From the cell containing the given text, extract its center point as (X, Y) coordinate. 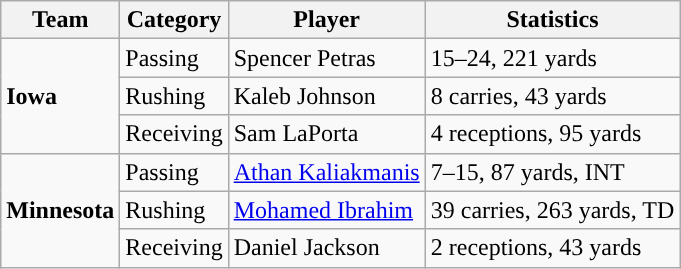
Team (60, 20)
Athan Kaliakmanis (326, 172)
2 receptions, 43 yards (552, 248)
Statistics (552, 20)
39 carries, 263 yards, TD (552, 210)
Sam LaPorta (326, 134)
7–15, 87 yards, INT (552, 172)
4 receptions, 95 yards (552, 134)
Spencer Petras (326, 58)
Daniel Jackson (326, 248)
8 carries, 43 yards (552, 96)
Minnesota (60, 210)
15–24, 221 yards (552, 58)
Iowa (60, 96)
Player (326, 20)
Kaleb Johnson (326, 96)
Category (174, 20)
Mohamed Ibrahim (326, 210)
